Search for the cell housing the specified text and yield its (x, y) center coordinate. 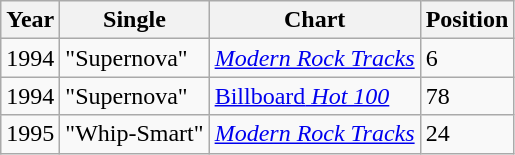
Chart (314, 20)
"Whip-Smart" (134, 134)
6 (467, 58)
Year (30, 20)
24 (467, 134)
78 (467, 96)
Billboard Hot 100 (314, 96)
Position (467, 20)
1995 (30, 134)
Single (134, 20)
